Determine the [X, Y] coordinate at the center of the cell enclosing the given text.  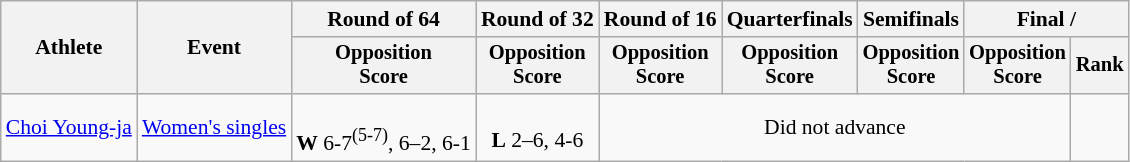
Event [214, 48]
Round of 32 [538, 19]
Women's singles [214, 128]
Quarterfinals [790, 19]
Round of 16 [660, 19]
W 6-7(5-7), 6–2, 6-1 [384, 128]
Athlete [69, 48]
Did not advance [835, 128]
Round of 64 [384, 19]
Choi Young-ja [69, 128]
Rank [1100, 66]
Semifinals [912, 19]
Final / [1046, 19]
L 2–6, 4-6 [538, 128]
